Search for the cell housing the specified text and yield its (X, Y) center coordinate. 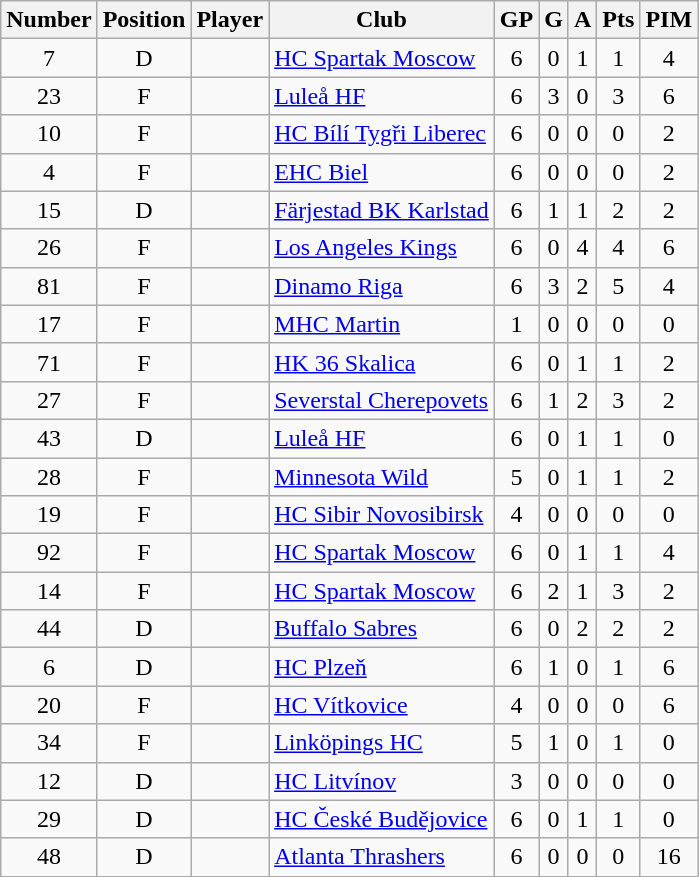
81 (49, 286)
GP (516, 20)
23 (49, 96)
27 (49, 400)
Minnesota Wild (382, 477)
Atlanta Thrashers (382, 857)
Färjestad BK Karlstad (382, 210)
Severstal Cherepovets (382, 400)
20 (49, 705)
Player (230, 20)
HC Plzeň (382, 667)
29 (49, 819)
A (582, 20)
MHC Martin (382, 324)
7 (49, 58)
71 (49, 362)
43 (49, 438)
15 (49, 210)
34 (49, 743)
Pts (618, 20)
HK 36 Skalica (382, 362)
19 (49, 515)
Los Angeles Kings (382, 248)
Club (382, 20)
HC Bílí Tygři Liberec (382, 134)
12 (49, 781)
44 (49, 629)
G (554, 20)
17 (49, 324)
HC Vítkovice (382, 705)
Linköpings HC (382, 743)
HC České Budějovice (382, 819)
92 (49, 553)
HC Litvínov (382, 781)
28 (49, 477)
EHC Biel (382, 172)
HC Sibir Novosibirsk (382, 515)
26 (49, 248)
14 (49, 591)
Buffalo Sabres (382, 629)
Number (49, 20)
PIM (669, 20)
10 (49, 134)
Position (144, 20)
16 (669, 857)
48 (49, 857)
Dinamo Riga (382, 286)
